Find where the given text appears and provide that cell's center as (X, Y) coordinate. 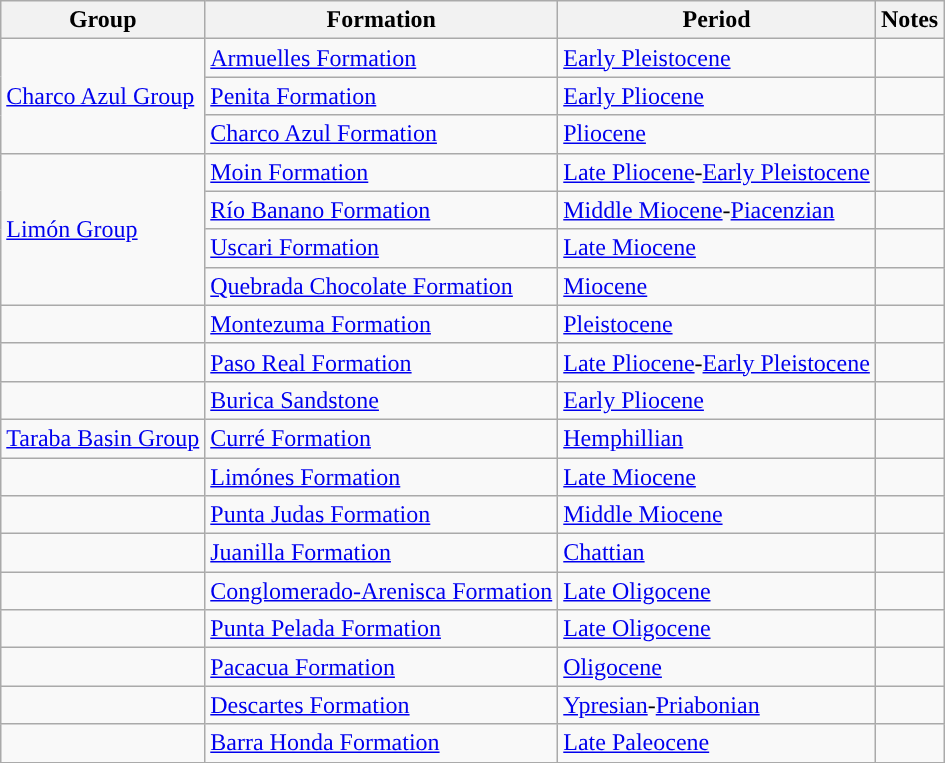
Montezuma Formation (382, 324)
Formation (382, 20)
Group (103, 20)
Juanilla Formation (382, 553)
Pleistocene (717, 324)
Punta Pelada Formation (382, 629)
Chattian (717, 553)
Quebrada Chocolate Formation (382, 286)
Middle Miocene (717, 515)
Burica Sandstone (382, 400)
Ypresian-Priabonian (717, 705)
Late Paleocene (717, 743)
Moin Formation (382, 172)
Paso Real Formation (382, 362)
Oligocene (717, 667)
Hemphillian (717, 438)
Pacacua Formation (382, 667)
Río Banano Formation (382, 210)
Early Pleistocene (717, 58)
Curré Formation (382, 438)
Middle Miocene-Piacenzian (717, 210)
Notes (909, 20)
Charco Azul Formation (382, 134)
Taraba Basin Group (103, 438)
Uscari Formation (382, 248)
Punta Judas Formation (382, 515)
Penita Formation (382, 96)
Limónes Formation (382, 477)
Miocene (717, 286)
Period (717, 20)
Conglomerado-Arenisca Formation (382, 591)
Charco Azul Group (103, 96)
Descartes Formation (382, 705)
Barra Honda Formation (382, 743)
Armuelles Formation (382, 58)
Limón Group (103, 229)
Pliocene (717, 134)
